Determine the [X, Y] coordinate at the center of the cell enclosing the given text.  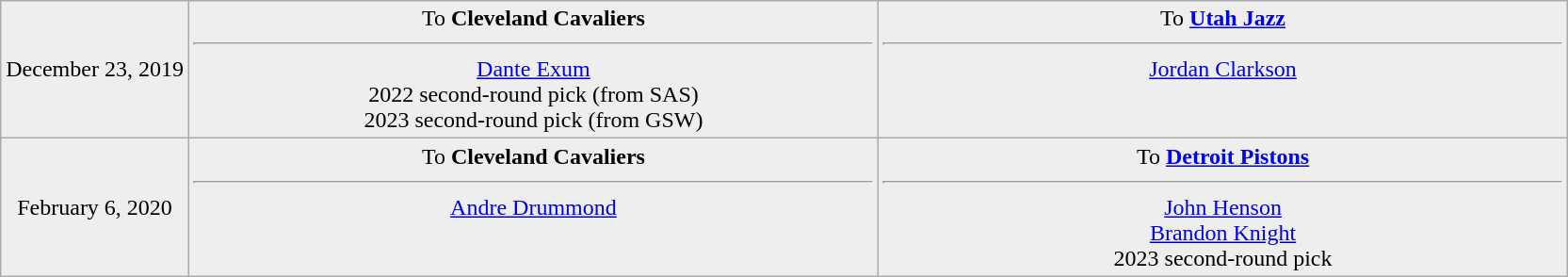
To Utah JazzJordan Clarkson [1222, 70]
To Cleveland CavaliersDante Exum2022 second-round pick (from SAS)2023 second-round pick (from GSW) [533, 70]
December 23, 2019 [95, 70]
To Detroit PistonsJohn HensonBrandon Knight2023 second-round pick [1222, 207]
February 6, 2020 [95, 207]
To Cleveland CavaliersAndre Drummond [533, 207]
